Locate the cell with the specified text and output its (X, Y) center coordinate. 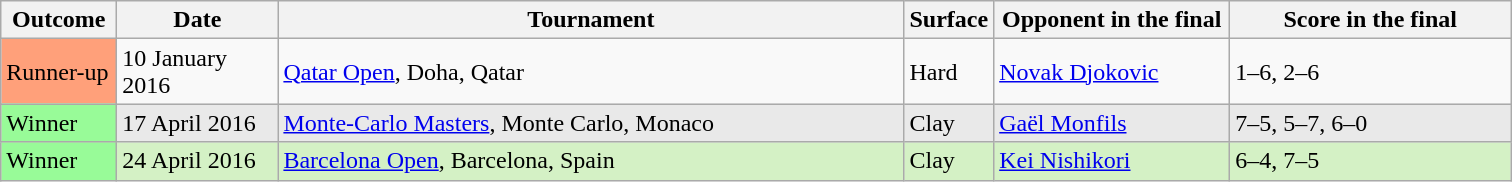
10 January 2016 (198, 72)
Opponent in the final (1112, 20)
Score in the final (1370, 20)
Kei Nishikori (1112, 161)
Tournament (591, 20)
Monte-Carlo Masters, Monte Carlo, Monaco (591, 123)
7–5, 5–7, 6–0 (1370, 123)
Gaël Monfils (1112, 123)
24 April 2016 (198, 161)
Date (198, 20)
Barcelona Open, Barcelona, Spain (591, 161)
6–4, 7–5 (1370, 161)
Surface (949, 20)
17 April 2016 (198, 123)
Outcome (59, 20)
Qatar Open, Doha, Qatar (591, 72)
Runner-up (59, 72)
Hard (949, 72)
Novak Djokovic (1112, 72)
1–6, 2–6 (1370, 72)
